Search for the cell housing the specified text and yield its (X, Y) center coordinate. 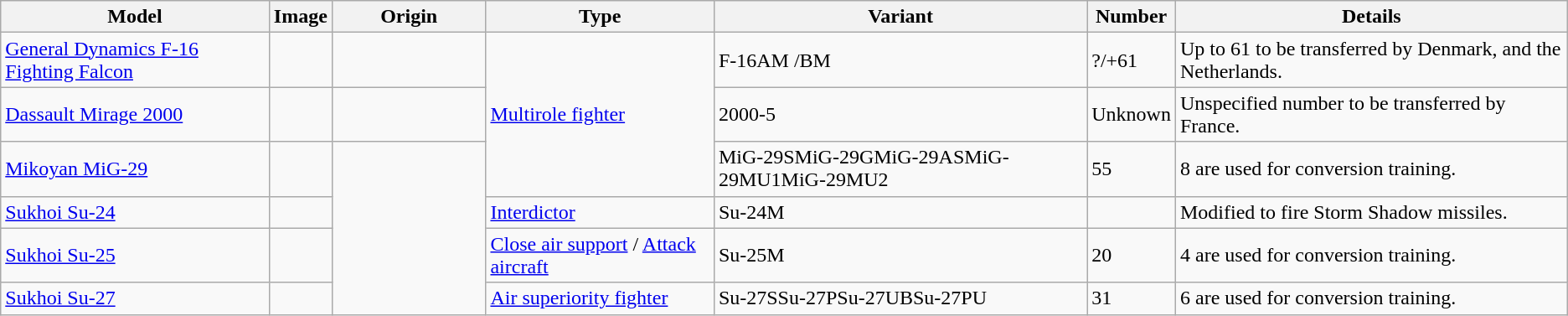
Sukhoi Su-24 (136, 212)
Model (136, 17)
MiG-29SMiG-29GMiG-29ASMiG-29MU1MiG-29MU2 (900, 169)
Dassault Mirage 2000 (136, 114)
Modified to fire Storm Shadow missiles. (1371, 212)
Unknown (1132, 114)
2000-5 (900, 114)
Multirole fighter (600, 114)
Su-24M (900, 212)
Air superiority fighter (600, 298)
31 (1132, 298)
6 are used for conversion training. (1371, 298)
Close air support / Attack aircraft (600, 255)
20 (1132, 255)
?/+61 (1132, 60)
Su-27SSu-27PSu-27UBSu-27PU (900, 298)
Up to 61 to be transferred by Denmark, and the Netherlands. (1371, 60)
Number (1132, 17)
F-16AM /BM (900, 60)
55 (1132, 169)
Sukhoi Su-25 (136, 255)
Mikoyan MiG-29 (136, 169)
Interdictor (600, 212)
8 are used for conversion training. (1371, 169)
General Dynamics F-16 Fighting Falcon (136, 60)
Variant (900, 17)
Unspecified number to be transferred by France. (1371, 114)
Origin (409, 17)
Su-25M (900, 255)
4 are used for conversion training. (1371, 255)
Type (600, 17)
Sukhoi Su-27 (136, 298)
Image (300, 17)
Details (1371, 17)
